Identify which cell holds the provided text, then report its [X, Y] central coordinate. 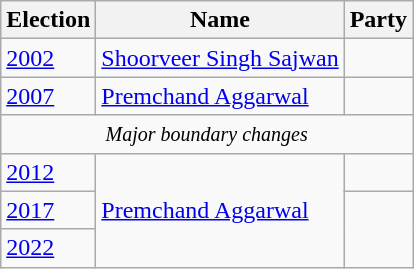
Election [48, 20]
2002 [48, 58]
2017 [48, 210]
Party [378, 20]
2007 [48, 96]
Shoorveer Singh Sajwan [220, 58]
Name [220, 20]
2022 [48, 248]
2012 [48, 172]
Major boundary changes [207, 134]
